Find where the given text appears and provide that cell's center as (X, Y) coordinate. 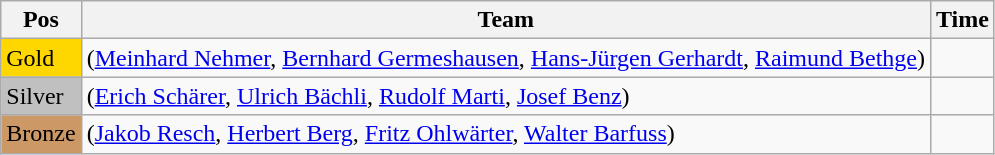
Bronze (41, 134)
Team (506, 20)
Silver (41, 96)
Time (963, 20)
(Erich Schärer, Ulrich Bächli, Rudolf Marti, Josef Benz) (506, 96)
(Jakob Resch, Herbert Berg, Fritz Ohlwärter, Walter Barfuss) (506, 134)
Gold (41, 58)
Pos (41, 20)
(Meinhard Nehmer, Bernhard Germeshausen, Hans-Jürgen Gerhardt, Raimund Bethge) (506, 58)
